Provide the [X, Y] coordinate of the cell's center where the given text is located.  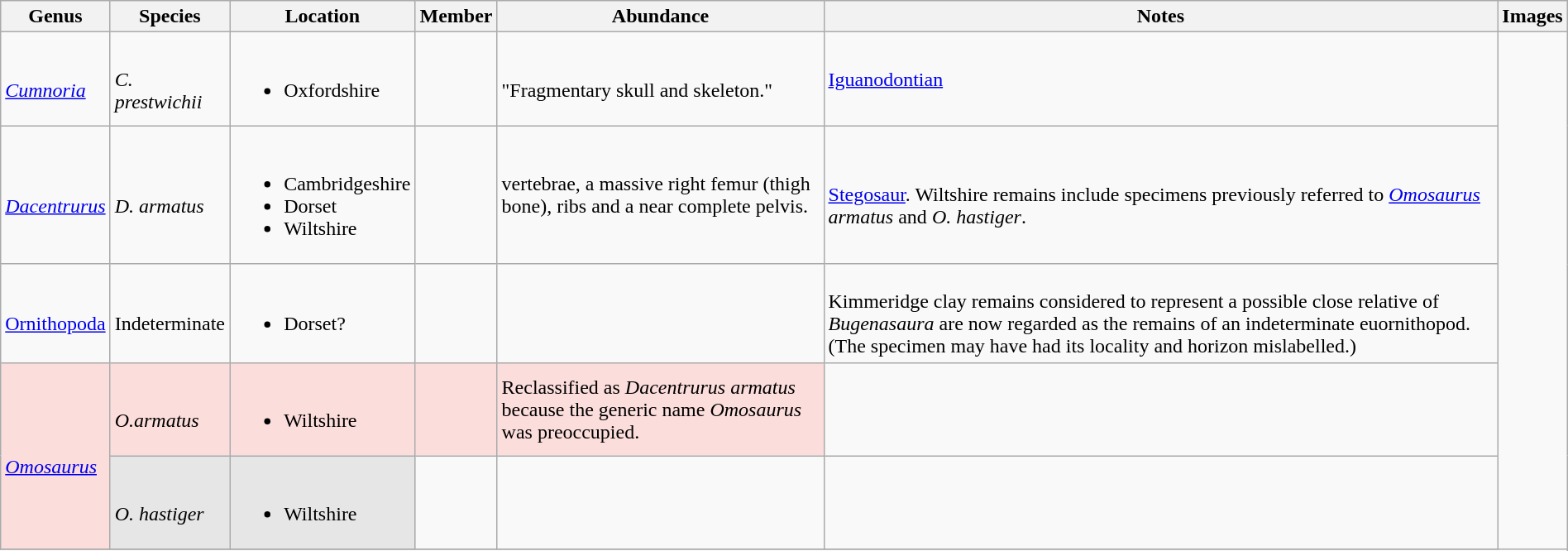
Abundance [660, 17]
O.armatus [170, 409]
CambridgeshireDorsetWiltshire [323, 195]
Indeterminate [170, 313]
Location [323, 17]
"Fragmentary skull and skeleton." [660, 79]
C. prestwichii [170, 79]
Notes [1161, 17]
Stegosaur. Wiltshire remains include specimens previously referred to Omosaurus armatus and O. hastiger. [1161, 195]
Dorset? [323, 313]
D. armatus [170, 195]
Iguanodontian [1161, 79]
vertebrae, a massive right femur (thigh bone), ribs and a near complete pelvis. [660, 195]
Oxfordshire [323, 79]
Images [1532, 17]
Member [457, 17]
Reclassified as Dacentrurus armatus because the generic name Omosaurus was preoccupied. [660, 409]
Genus [55, 17]
Ornithopoda [55, 313]
Dacentrurus [55, 195]
Species [170, 17]
Cumnoria [55, 79]
Omosaurus [55, 456]
O. hastiger [170, 503]
